Identify which cell holds the provided text, then report its [x, y] central coordinate. 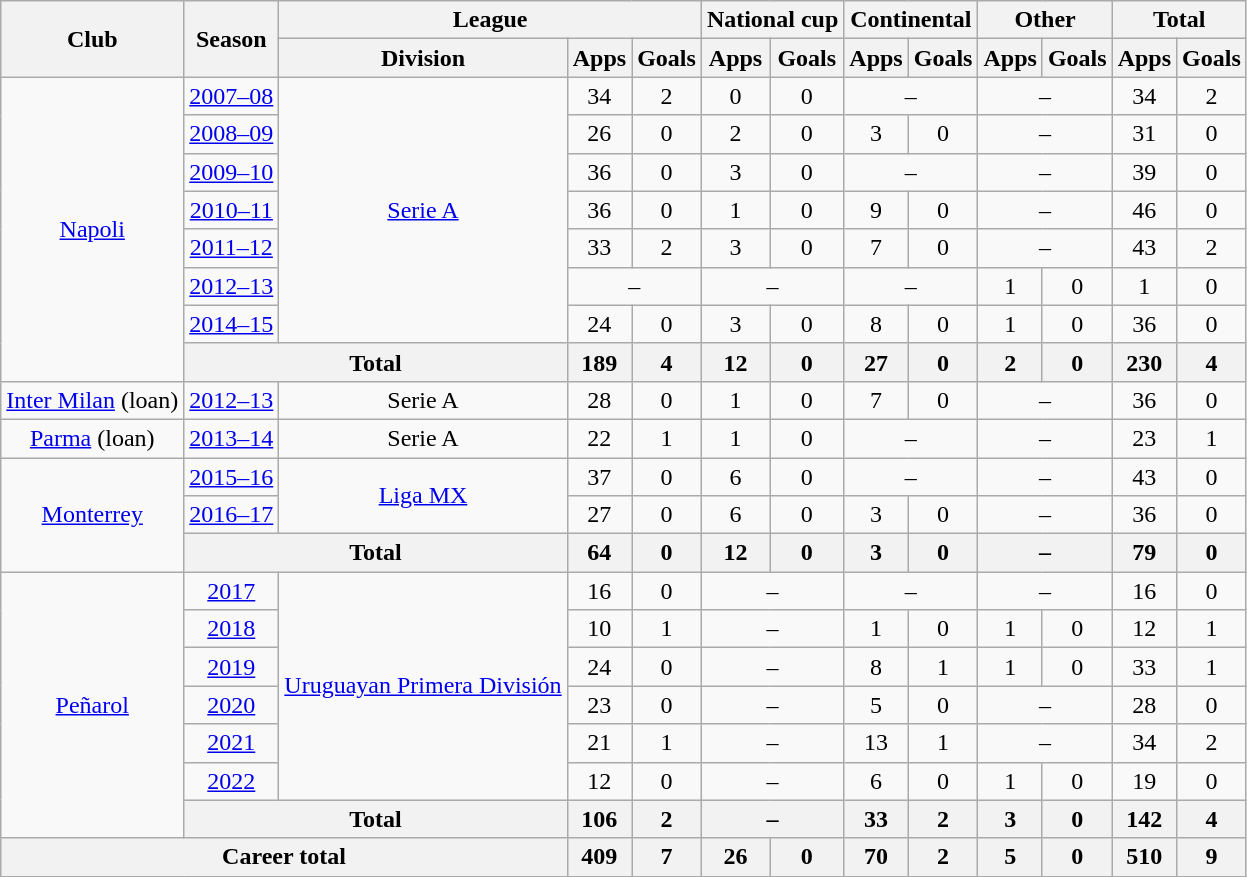
Peñarol [92, 705]
21 [599, 743]
2015–16 [232, 477]
Club [92, 39]
79 [1144, 553]
2017 [232, 591]
510 [1144, 857]
10 [599, 629]
Parma (loan) [92, 438]
Continental [911, 20]
409 [599, 857]
39 [1144, 172]
2010–11 [232, 210]
Career total [284, 857]
142 [1144, 819]
22 [599, 438]
2020 [232, 705]
13 [876, 743]
Other [1045, 20]
National cup [772, 20]
70 [876, 857]
2021 [232, 743]
Season [232, 39]
2007–08 [232, 96]
2014–15 [232, 324]
League [490, 20]
2008–09 [232, 134]
106 [599, 819]
Uruguayan Primera División [423, 686]
Liga MX [423, 496]
Inter Milan (loan) [92, 400]
2011–12 [232, 248]
37 [599, 477]
31 [1144, 134]
46 [1144, 210]
2019 [232, 667]
230 [1144, 362]
Monterrey [92, 515]
189 [599, 362]
2018 [232, 629]
2013–14 [232, 438]
64 [599, 553]
2016–17 [232, 515]
Napoli [92, 229]
2009–10 [232, 172]
2022 [232, 781]
19 [1144, 781]
Division [423, 58]
